Pinpoint the cell where the given text exists, returning its (X, Y) midpoint coordinate. 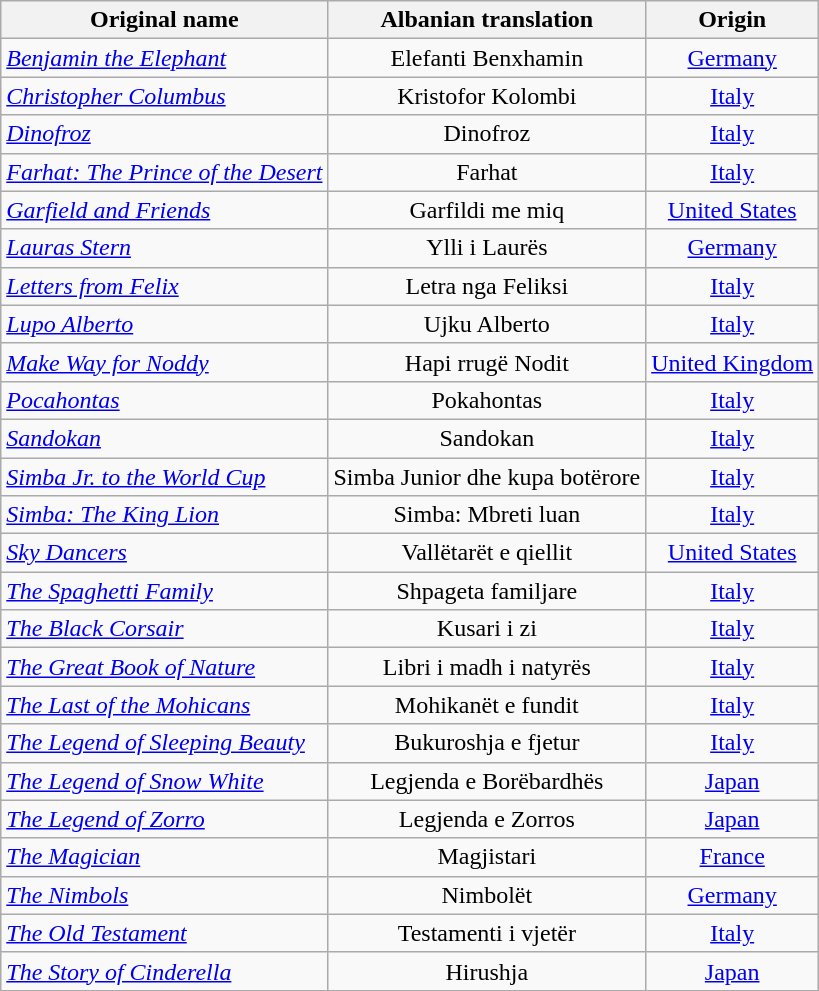
Benjamin the Elephant (164, 58)
Nimbolët (487, 895)
Lauras Stern (164, 248)
Sky Dancers (164, 553)
Garfildi me miq (487, 210)
Farhat: The Prince of the Desert (164, 172)
Simba Jr. to the World Cup (164, 477)
Hapi rrugë Nodit (487, 362)
Magjistari (487, 857)
Simba: The King Lion (164, 515)
The Nimbols (164, 895)
Albanian translation (487, 20)
Kusari i zi (487, 629)
The Old Testament (164, 933)
Hirushja (487, 971)
The Story of Cinderella (164, 971)
The Last of the Mohicans (164, 705)
Libri i madh i natyrës (487, 667)
United Kingdom (732, 362)
Letra nga Feliksi (487, 286)
The Magician (164, 857)
Farhat (487, 172)
Testamenti i vjetër (487, 933)
Simba Junior dhe kupa botërore (487, 477)
Pokahontas (487, 400)
Origin (732, 20)
Ujku Alberto (487, 324)
Garfield and Friends (164, 210)
The Great Book of Nature (164, 667)
Lupo Alberto (164, 324)
Legjenda e Zorros (487, 819)
Ylli i Laurës (487, 248)
Kristofor Kolombi (487, 96)
The Spaghetti Family (164, 591)
Shpageta familjare (487, 591)
Christopher Columbus (164, 96)
Legjenda e Borëbardhës (487, 781)
The Legend of Sleeping Beauty (164, 743)
Bukuroshja e fjetur (487, 743)
Make Way for Noddy (164, 362)
Mohikanët e fundit (487, 705)
Elefanti Benxhamin (487, 58)
Original name (164, 20)
The Black Corsair (164, 629)
The Legend of Zorro (164, 819)
Simba: Mbreti luan (487, 515)
The Legend of Snow White (164, 781)
France (732, 857)
Pocahontas (164, 400)
Vallëtarët e qiellit (487, 553)
Letters from Felix (164, 286)
